Pinpoint the cell where the given text exists, returning its [X, Y] midpoint coordinate. 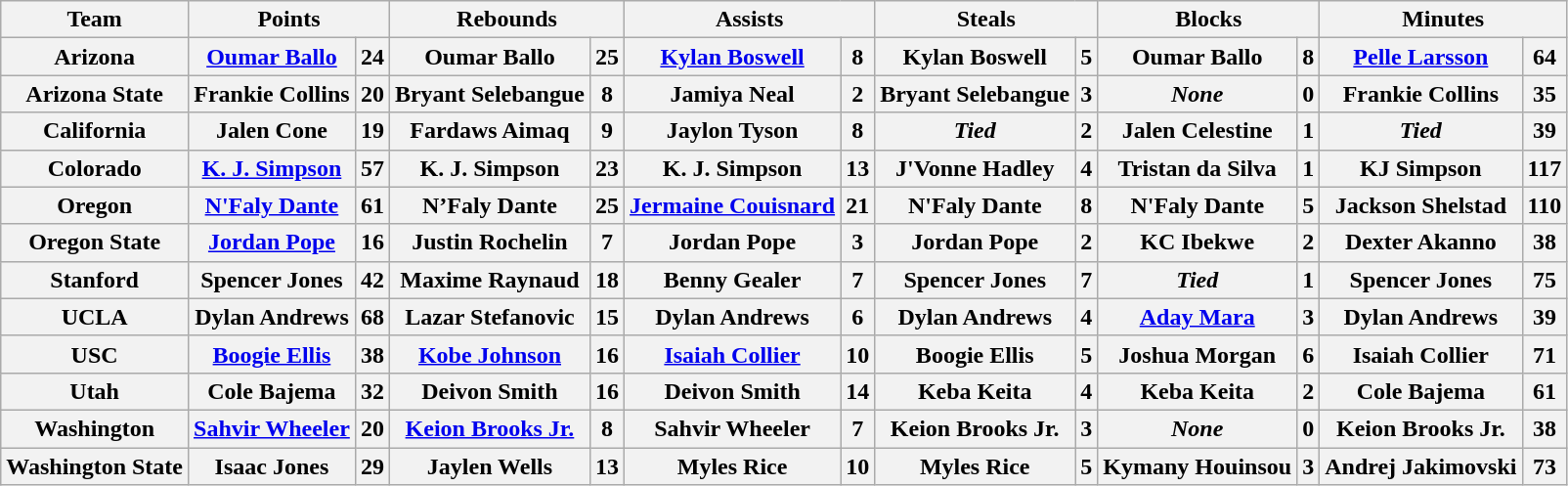
24 [371, 57]
Points [289, 20]
Jamiya Neal [733, 94]
57 [371, 168]
Assists [750, 20]
Joshua Morgan [1198, 354]
Jermaine Couisnard [733, 205]
Jackson Shelstad [1421, 205]
35 [1545, 94]
Stanford [95, 280]
Andrej Jakimovski [1421, 466]
Washington [95, 428]
Arizona State [95, 94]
Blocks [1208, 20]
68 [371, 317]
Lazar Stefanovic [489, 317]
Pelle Larsson [1421, 57]
Jalen Cone [272, 131]
Kobe Johnson [489, 354]
75 [1545, 280]
Jaylon Tyson [733, 131]
Isaac Jones [272, 466]
N’Faly Dante [489, 205]
UCLA [95, 317]
J'Vonne Hadley [976, 168]
Tristan da Silva [1198, 168]
KJ Simpson [1421, 168]
19 [371, 131]
Dexter Akanno [1421, 243]
Rebounds [506, 20]
USC [95, 354]
Arizona [95, 57]
Aday Mara [1198, 317]
California [95, 131]
21 [858, 205]
Fardaws Aimaq [489, 131]
18 [606, 280]
Benny Gealer [733, 280]
Oregon [95, 205]
15 [606, 317]
71 [1545, 354]
Justin Rochelin [489, 243]
KC Ibekwe [1198, 243]
23 [606, 168]
29 [371, 466]
32 [371, 391]
Oregon State [95, 243]
Jaylen Wells [489, 466]
Steals [986, 20]
Jalen Celestine [1198, 131]
73 [1545, 466]
110 [1545, 205]
Team [95, 20]
64 [1545, 57]
42 [371, 280]
Maxime Raynaud [489, 280]
9 [606, 131]
Minutes [1443, 20]
Utah [95, 391]
14 [858, 391]
Kymany Houinsou [1198, 466]
117 [1545, 168]
Washington State [95, 466]
Colorado [95, 168]
